Find where the given text appears and provide that cell's center as (x, y) coordinate. 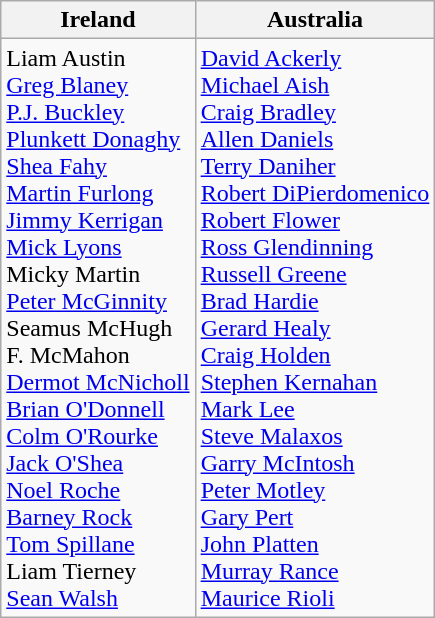
Ireland (98, 20)
Australia (315, 20)
